Pinpoint the cell where the given text exists, returning its (x, y) midpoint coordinate. 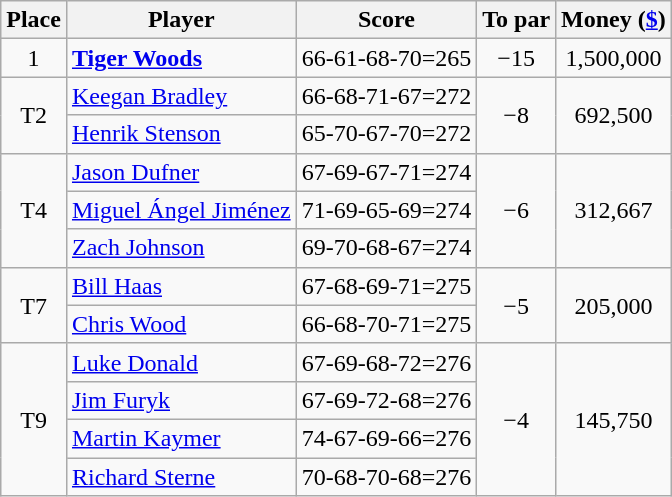
T9 (34, 419)
67-68-69-71=275 (386, 286)
T2 (34, 115)
65-70-67-70=272 (386, 134)
Tiger Woods (181, 58)
Luke Donald (181, 362)
Bill Haas (181, 286)
1,500,000 (614, 58)
692,500 (614, 115)
To par (516, 20)
−15 (516, 58)
67-69-68-72=276 (386, 362)
Miguel Ángel Jiménez (181, 210)
−4 (516, 419)
70-68-70-68=276 (386, 477)
69-70-68-67=274 (386, 248)
T4 (34, 210)
66-68-71-67=272 (386, 96)
66-61-68-70=265 (386, 58)
66-68-70-71=275 (386, 324)
1 (34, 58)
145,750 (614, 419)
71-69-65-69=274 (386, 210)
205,000 (614, 305)
Place (34, 20)
−5 (516, 305)
Martin Kaymer (181, 438)
67-69-72-68=276 (386, 400)
−6 (516, 210)
312,667 (614, 210)
Jim Furyk (181, 400)
−8 (516, 115)
74-67-69-66=276 (386, 438)
Jason Dufner (181, 172)
Score (386, 20)
Zach Johnson (181, 248)
67-69-67-71=274 (386, 172)
Money ($) (614, 20)
Player (181, 20)
Keegan Bradley (181, 96)
Richard Sterne (181, 477)
Chris Wood (181, 324)
T7 (34, 305)
Henrik Stenson (181, 134)
